For the text-containing cell, return its midpoint in [X, Y] coordinate format. 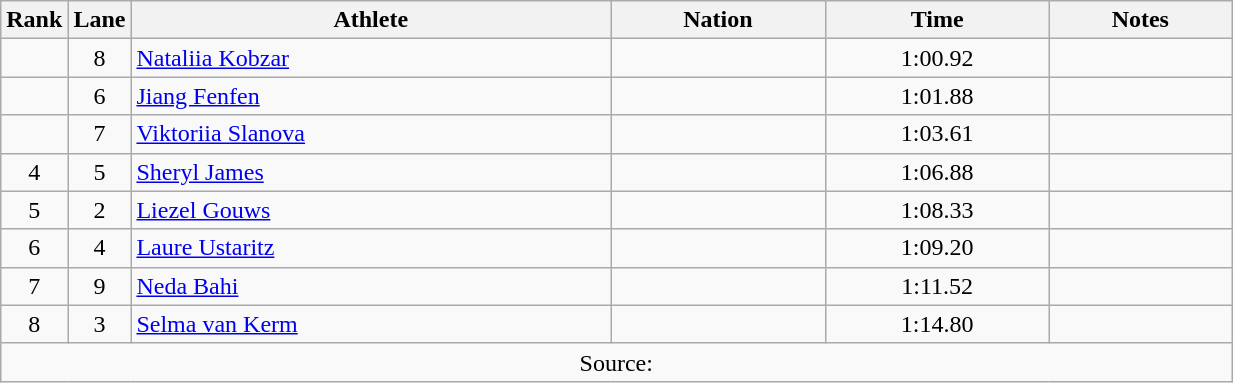
Laure Ustaritz [371, 248]
9 [100, 286]
Athlete [371, 20]
3 [100, 324]
Selma van Kerm [371, 324]
1:06.88 [937, 172]
1:01.88 [937, 96]
Neda Bahi [371, 286]
1:09.20 [937, 248]
Nation [718, 20]
Source: [616, 362]
2 [100, 210]
Nataliia Kobzar [371, 58]
1:14.80 [937, 324]
Liezel Gouws [371, 210]
1:03.61 [937, 134]
Jiang Fenfen [371, 96]
Notes [1140, 20]
Rank [34, 20]
Sheryl James [371, 172]
1:08.33 [937, 210]
Viktoriia Slanova [371, 134]
1:00.92 [937, 58]
1:11.52 [937, 286]
Time [937, 20]
Lane [100, 20]
